Identify which cell holds the provided text, then report its [x, y] central coordinate. 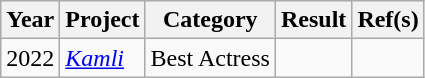
Year [30, 20]
Result [313, 20]
Ref(s) [388, 20]
Best Actress [210, 58]
Category [210, 20]
2022 [30, 58]
Kamli [102, 58]
Project [102, 20]
